Return [x, y] of the center of cell containing provided text 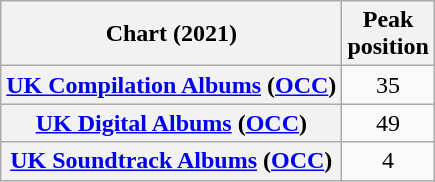
Peakposition [388, 34]
UK Compilation Albums (OCC) [172, 85]
35 [388, 85]
4 [388, 161]
UK Soundtrack Albums (OCC) [172, 161]
49 [388, 123]
UK Digital Albums (OCC) [172, 123]
Chart (2021) [172, 34]
